Output the [X, Y] coordinate of the center of the cell containing the given text.  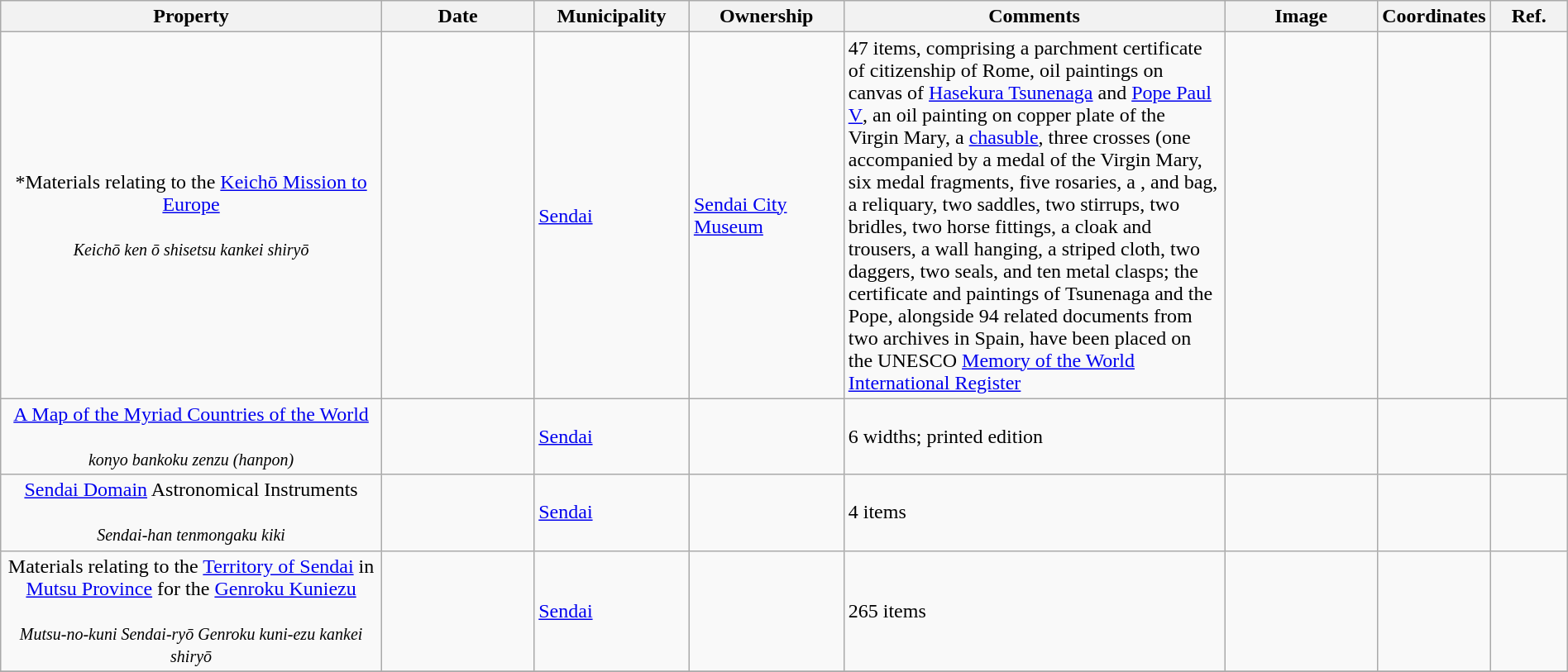
*Materials relating to the Keichō Mission to EuropeKeichō ken ō shisetsu kankei shiryō [192, 215]
Comments [1034, 17]
A Map of the Myriad Countries of the Worldkonyo bankoku zenzu (hanpon) [192, 436]
Coordinates [1434, 17]
Municipality [612, 17]
Property [192, 17]
6 widths; printed edition [1034, 436]
Materials relating to the Territory of Sendai in Mutsu Province for the Genroku KuniezuMutsu-no-kuni Sendai-ryō Genroku kuni-ezu kankei shiryō [192, 611]
265 items [1034, 611]
4 items [1034, 512]
Sendai Domain Astronomical InstrumentsSendai-han tenmongaku kiki [192, 512]
Sendai City Museum [766, 215]
Ref. [1528, 17]
Ownership [766, 17]
Image [1302, 17]
Date [457, 17]
